Search for the cell housing the specified text and yield its (X, Y) center coordinate. 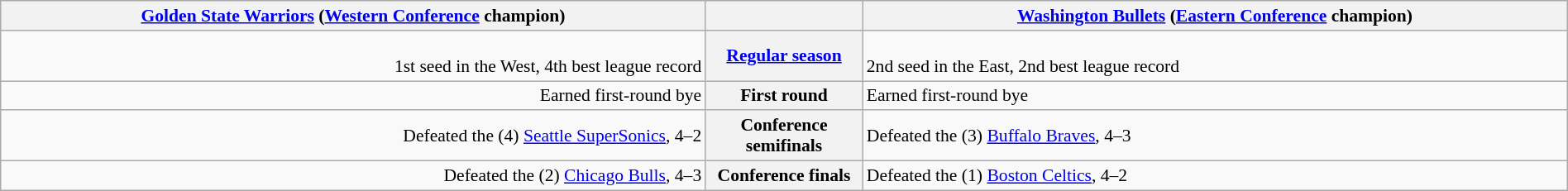
Conference semifinals (784, 136)
Defeated the (2) Chicago Bulls, 4–3 (354, 176)
Golden State Warriors (Western Conference champion) (354, 16)
First round (784, 96)
Regular season (784, 56)
Defeated the (1) Boston Celtics, 4–2 (1216, 176)
Defeated the (3) Buffalo Braves, 4–3 (1216, 136)
Washington Bullets (Eastern Conference champion) (1216, 16)
Conference finals (784, 176)
Defeated the (4) Seattle SuperSonics, 4–2 (354, 136)
2nd seed in the East, 2nd best league record (1216, 56)
1st seed in the West, 4th best league record (354, 56)
